Scan for the cell matching the given text and deliver its [X, Y] coordinate at center. 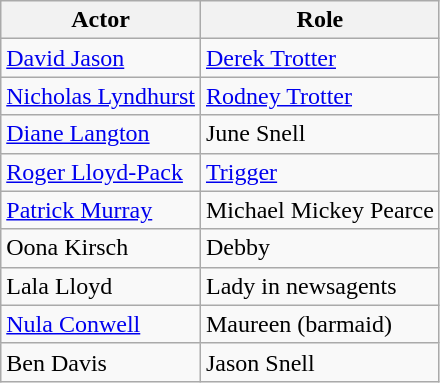
Nula Conwell [101, 324]
Patrick Murray [101, 210]
Oona Kirsch [101, 248]
Nicholas Lyndhurst [101, 96]
David Jason [101, 58]
Ben Davis [101, 362]
Diane Langton [101, 134]
Derek Trotter [320, 58]
June Snell [320, 134]
Trigger [320, 172]
Rodney Trotter [320, 96]
Roger Lloyd-Pack [101, 172]
Jason Snell [320, 362]
Lady in newsagents [320, 286]
Debby [320, 248]
Michael Mickey Pearce [320, 210]
Role [320, 20]
Maureen (barmaid) [320, 324]
Lala Lloyd [101, 286]
Actor [101, 20]
